Scan for the cell matching the given text and deliver its (x, y) coordinate at center. 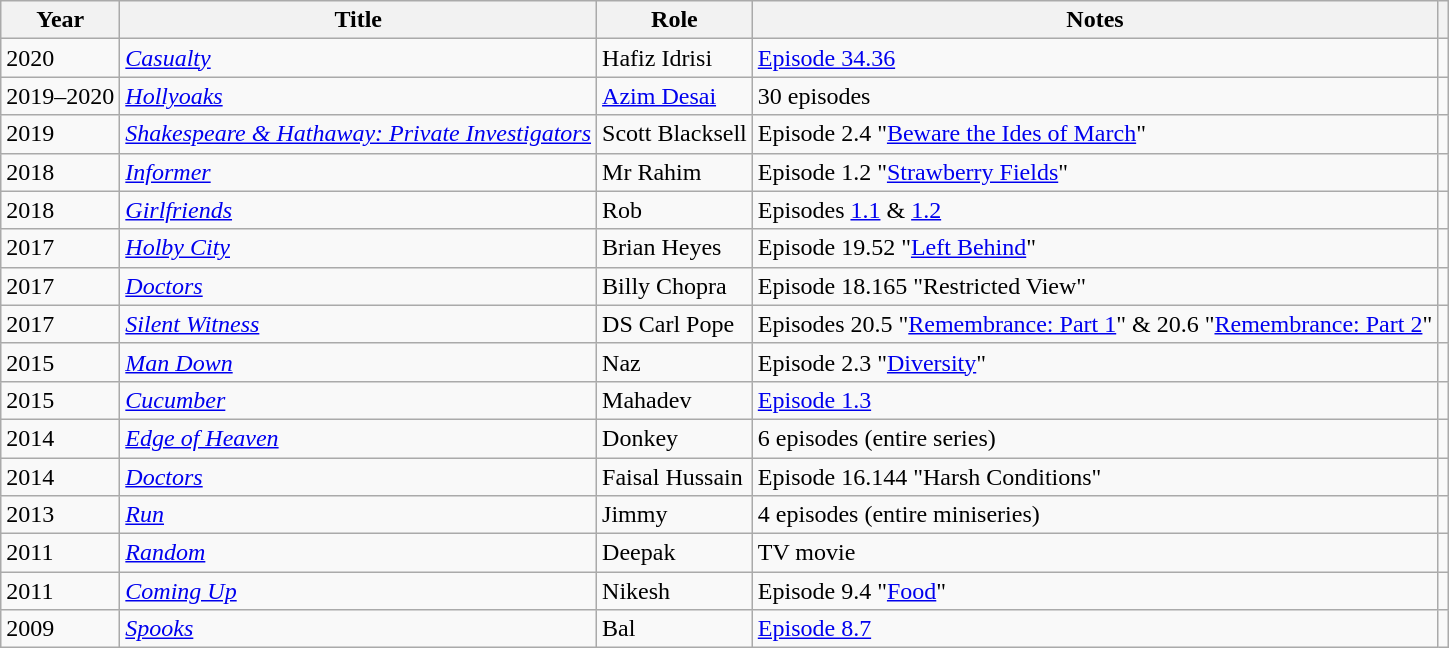
Episode 8.7 (1094, 629)
Cucumber (358, 400)
Jimmy (675, 515)
TV movie (1094, 553)
Casualty (358, 58)
Mahadev (675, 400)
Episode 18.165 "Restricted View" (1094, 286)
Scott Blacksell (675, 134)
Episode 1.2 "Strawberry Fields" (1094, 172)
Episode 9.4 "Food" (1094, 591)
Episode 2.4 "Beware the Ides of March" (1094, 134)
Hafiz Idrisi (675, 58)
6 episodes (entire series) (1094, 438)
Azim Desai (675, 96)
2019 (60, 134)
Donkey (675, 438)
Title (358, 20)
2019–2020 (60, 96)
Silent Witness (358, 324)
Episode 2.3 "Diversity" (1094, 362)
DS Carl Pope (675, 324)
Random (358, 553)
Rob (675, 210)
Role (675, 20)
Informer (358, 172)
Girlfriends (358, 210)
Notes (1094, 20)
Naz (675, 362)
Bal (675, 629)
2013 (60, 515)
Run (358, 515)
30 episodes (1094, 96)
Coming Up (358, 591)
Episodes 1.1 & 1.2 (1094, 210)
4 episodes (entire miniseries) (1094, 515)
Spooks (358, 629)
Man Down (358, 362)
Brian Heyes (675, 248)
Year (60, 20)
Episodes 20.5 "Remembrance: Part 1" & 20.6 "Remembrance: Part 2" (1094, 324)
2020 (60, 58)
Deepak (675, 553)
Episode 1.3 (1094, 400)
Mr Rahim (675, 172)
Shakespeare & Hathaway: Private Investigators (358, 134)
Billy Chopra (675, 286)
Faisal Hussain (675, 477)
Holby City (358, 248)
Episode 16.144 "Harsh Conditions" (1094, 477)
Edge of Heaven (358, 438)
2009 (60, 629)
Hollyoaks (358, 96)
Episode 19.52 "Left Behind" (1094, 248)
Nikesh (675, 591)
Episode 34.36 (1094, 58)
